Output the [x, y] coordinate of the center of the cell containing the given text.  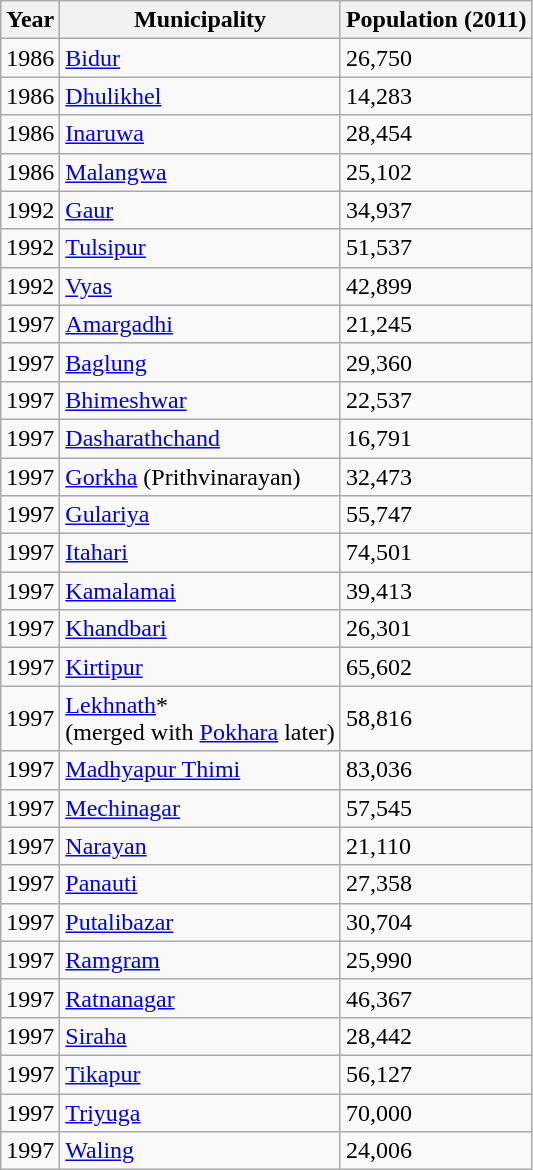
26,301 [436, 629]
57,545 [436, 808]
Madhyapur Thimi [200, 770]
Panauti [200, 884]
Tikapur [200, 1074]
Ratnanagar [200, 998]
Lekhnath*(merged with Pokhara later) [200, 718]
28,454 [436, 134]
Malangwa [200, 172]
65,602 [436, 667]
22,537 [436, 400]
42,899 [436, 286]
Amargadhi [200, 324]
55,747 [436, 515]
Dasharathchand [200, 438]
Ramgram [200, 960]
21,110 [436, 846]
21,245 [436, 324]
24,006 [436, 1151]
Year [30, 20]
56,127 [436, 1074]
25,990 [436, 960]
Population (2011) [436, 20]
39,413 [436, 591]
Bidur [200, 58]
58,816 [436, 718]
51,537 [436, 248]
Mechinagar [200, 808]
30,704 [436, 922]
Itahari [200, 553]
Gulariya [200, 515]
27,358 [436, 884]
32,473 [436, 477]
Narayan [200, 846]
74,501 [436, 553]
34,937 [436, 210]
29,360 [436, 362]
16,791 [436, 438]
Vyas [200, 286]
83,036 [436, 770]
26,750 [436, 58]
Waling [200, 1151]
Gorkha (Prithvinarayan) [200, 477]
25,102 [436, 172]
46,367 [436, 998]
Kamalamai [200, 591]
Bhimeshwar [200, 400]
Kirtipur [200, 667]
Municipality [200, 20]
Dhulikhel [200, 96]
Putalibazar [200, 922]
Inaruwa [200, 134]
28,442 [436, 1036]
Tulsipur [200, 248]
Khandbari [200, 629]
Triyuga [200, 1113]
Siraha [200, 1036]
70,000 [436, 1113]
Baglung [200, 362]
Gaur [200, 210]
14,283 [436, 96]
